Pinpoint the cell where the given text exists, returning its (X, Y) midpoint coordinate. 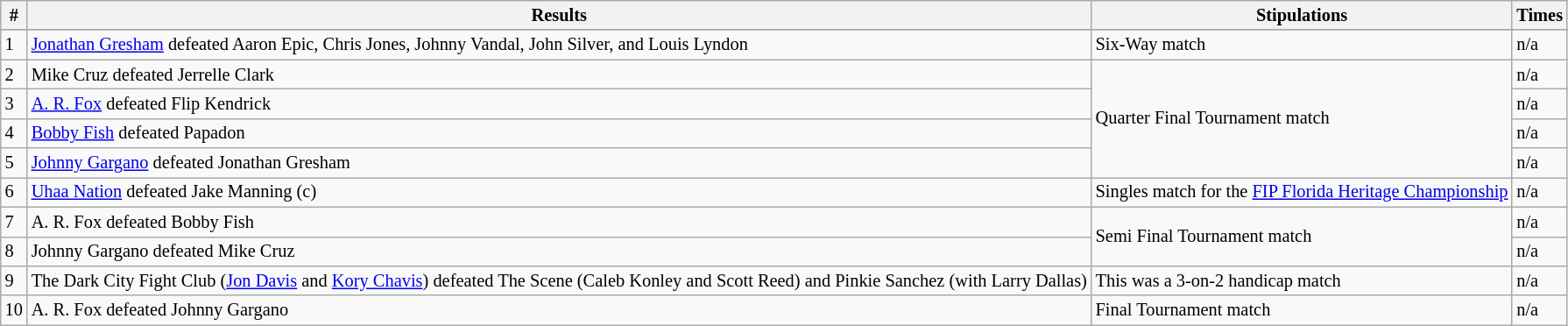
Johnny Gargano defeated Mike Cruz (559, 252)
7 (14, 222)
2 (14, 74)
Johnny Gargano defeated Jonathan Gresham (559, 163)
10 (14, 310)
3 (14, 103)
Bobby Fish defeated Papadon (559, 133)
8 (14, 252)
# (14, 15)
Times (1540, 15)
Stipulations (1302, 15)
Semi Final Tournament match (1302, 237)
Jonathan Gresham defeated Aaron Epic, Chris Jones, Johnny Vandal, John Silver, and Louis Lyndon (559, 45)
Six-Way match (1302, 45)
Singles match for the FIP Florida Heritage Championship (1302, 192)
Uhaa Nation defeated Jake Manning (c) (559, 192)
This was a 3-on-2 handicap match (1302, 280)
6 (14, 192)
4 (14, 133)
The Dark City Fight Club (Jon Davis and Kory Chavis) defeated The Scene (Caleb Konley and Scott Reed) and Pinkie Sanchez (with Larry Dallas) (559, 280)
5 (14, 163)
Quarter Final Tournament match (1302, 119)
Mike Cruz defeated Jerrelle Clark (559, 74)
A. R. Fox defeated Bobby Fish (559, 222)
A. R. Fox defeated Johnny Gargano (559, 310)
1 (14, 45)
Final Tournament match (1302, 310)
A. R. Fox defeated Flip Kendrick (559, 103)
Results (559, 15)
9 (14, 280)
